Search for the cell housing the specified text and yield its (X, Y) center coordinate. 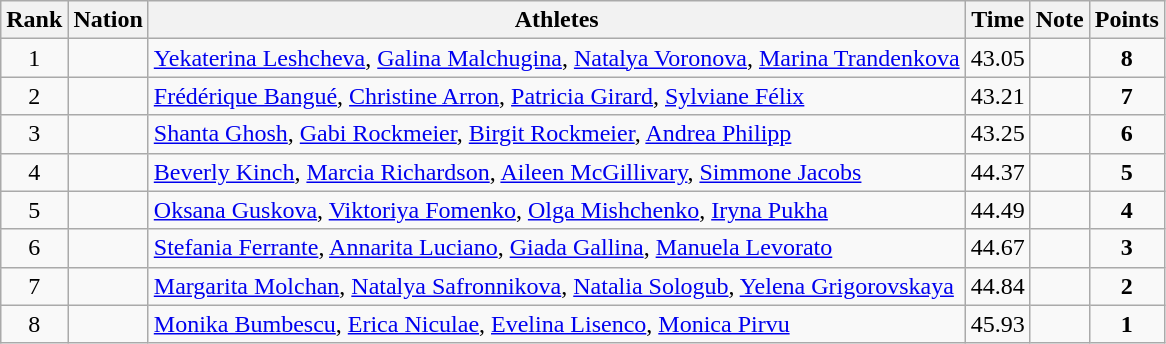
43.21 (998, 96)
44.49 (998, 210)
Shanta Ghosh, Gabi Rockmeier, Birgit Rockmeier, Andrea Philipp (556, 134)
Oksana Guskova, Viktoriya Fomenko, Olga Mishchenko, Iryna Pukha (556, 210)
Time (998, 20)
Points (1126, 20)
43.25 (998, 134)
Note (1060, 20)
44.37 (998, 172)
44.84 (998, 286)
Nation (108, 20)
Monika Bumbescu, Erica Niculae, Evelina Lisenco, Monica Pirvu (556, 324)
Athletes (556, 20)
Frédérique Bangué, Christine Arron, Patricia Girard, Sylviane Félix (556, 96)
Rank (34, 20)
Yekaterina Leshcheva, Galina Malchugina, Natalya Voronova, Marina Trandenkova (556, 58)
45.93 (998, 324)
Beverly Kinch, Marcia Richardson, Aileen McGillivary, Simmone Jacobs (556, 172)
43.05 (998, 58)
Margarita Molchan, Natalya Safronnikova, Natalia Sologub, Yelena Grigorovskaya (556, 286)
Stefania Ferrante, Annarita Luciano, Giada Gallina, Manuela Levorato (556, 248)
44.67 (998, 248)
